Find where the given text appears and provide that cell's center as (x, y) coordinate. 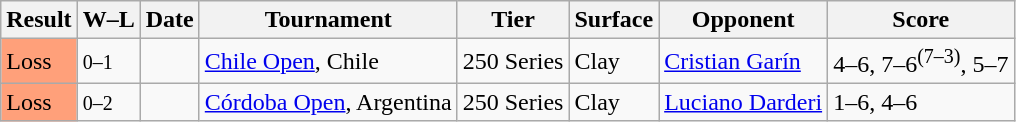
Date (170, 20)
Córdoba Open, Argentina (328, 102)
0–1 (108, 62)
Tournament (328, 20)
Result (39, 20)
1–6, 4–6 (921, 102)
4–6, 7–6(7–3), 5–7 (921, 62)
Surface (614, 20)
Luciano Darderi (744, 102)
Tier (513, 20)
Opponent (744, 20)
W–L (108, 20)
Score (921, 20)
Cristian Garín (744, 62)
0–2 (108, 102)
Chile Open, Chile (328, 62)
